Identify which cell holds the provided text, then report its (x, y) central coordinate. 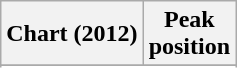
Chart (2012) (72, 34)
Peakposition (189, 34)
